Detect which cell encompasses the target text, then output its [X, Y] center coordinate. 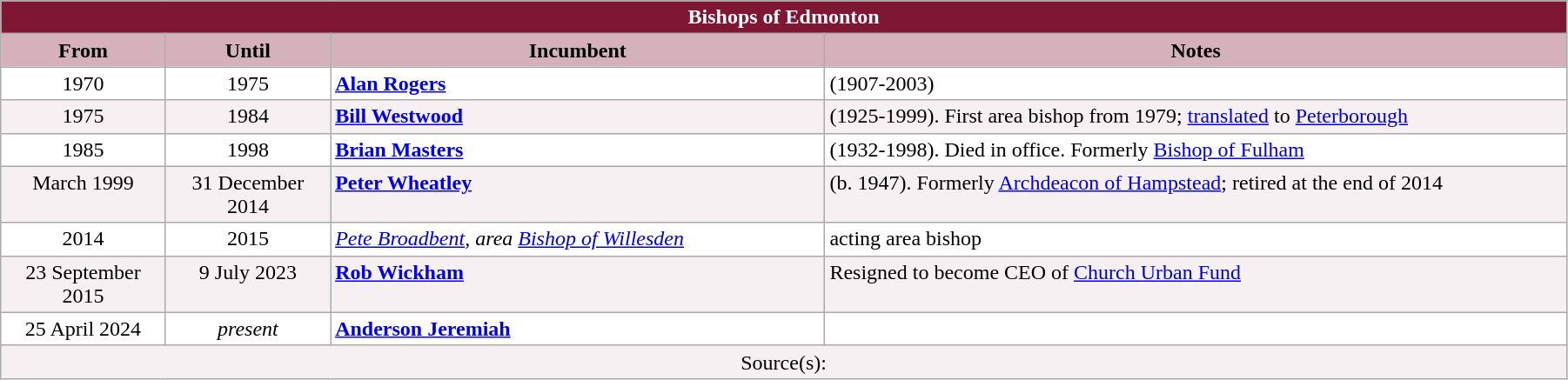
Alan Rogers [578, 83]
acting area bishop [1196, 239]
(1907-2003) [1196, 83]
(1932-1998). Died in office. Formerly Bishop of Fulham [1196, 150]
Incumbent [578, 50]
Source(s): [784, 362]
1984 [247, 117]
From [84, 50]
1998 [247, 150]
Brian Masters [578, 150]
1985 [84, 150]
Rob Wickham [578, 283]
present [247, 329]
9 July 2023 [247, 283]
1970 [84, 83]
(b. 1947). Formerly Archdeacon of Hampstead; retired at the end of 2014 [1196, 195]
23 September 2015 [84, 283]
31 December 2014 [247, 195]
March 1999 [84, 195]
Anderson Jeremiah [578, 329]
Pete Broadbent, area Bishop of Willesden [578, 239]
Bishops of Edmonton [784, 17]
(1925-1999). First area bishop from 1979; translated to Peterborough [1196, 117]
Notes [1196, 50]
Bill Westwood [578, 117]
Until [247, 50]
Peter Wheatley [578, 195]
2015 [247, 239]
25 April 2024 [84, 329]
Resigned to become CEO of Church Urban Fund [1196, 283]
2014 [84, 239]
